Extract the (x, y) coordinate from the center of the cell holding the provided text.  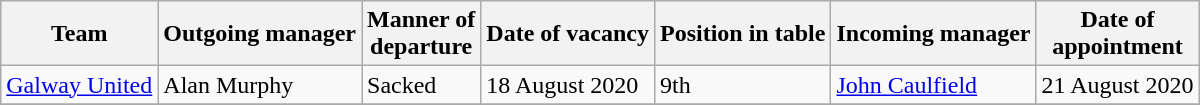
Position in table (742, 34)
Manner ofdeparture (422, 34)
John Caulfield (934, 85)
Incoming manager (934, 34)
9th (742, 85)
21 August 2020 (1118, 85)
Sacked (422, 85)
Date of vacancy (568, 34)
Outgoing manager (260, 34)
Date ofappointment (1118, 34)
18 August 2020 (568, 85)
Team (80, 34)
Galway United (80, 85)
Alan Murphy (260, 85)
